Provide the (X, Y) coordinate of the cell's center where the given text is located.  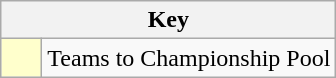
Key (168, 20)
Teams to Championship Pool (189, 58)
